Scan for the cell matching the given text and deliver its [x, y] coordinate at center. 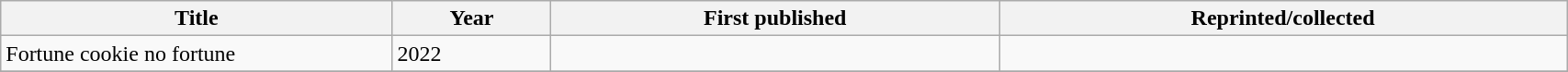
Title [197, 18]
Year [472, 18]
Reprinted/collected [1283, 18]
First published [775, 18]
2022 [472, 54]
Fortune cookie no fortune [197, 54]
